Return the (x, y) coordinate for the center point of the cell that contains the specified text.  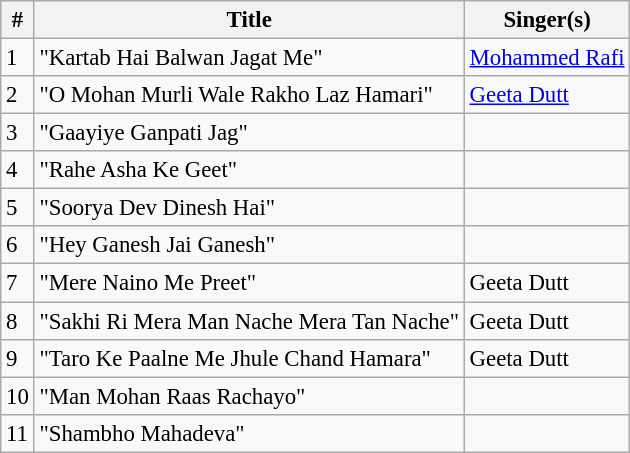
Title (249, 20)
Mohammed Rafi (547, 58)
# (18, 20)
9 (18, 358)
"Man Mohan Raas Rachayo" (249, 396)
10 (18, 396)
11 (18, 433)
"Soorya Dev Dinesh Hai" (249, 208)
"Rahe Asha Ke Geet" (249, 170)
"Hey Ganesh Jai Ganesh" (249, 245)
7 (18, 283)
2 (18, 95)
"Mere Naino Me Preet" (249, 283)
3 (18, 133)
"O Mohan Murli Wale Rakho Laz Hamari" (249, 95)
5 (18, 208)
"Gaayiye Ganpati Jag" (249, 133)
"Taro Ke Paalne Me Jhule Chand Hamara" (249, 358)
Singer(s) (547, 20)
4 (18, 170)
"Shambho Mahadeva" (249, 433)
"Sakhi Ri Mera Man Nache Mera Tan Nache" (249, 321)
1 (18, 58)
"Kartab Hai Balwan Jagat Me" (249, 58)
6 (18, 245)
8 (18, 321)
